From the cell containing the given text, extract its center point as (X, Y) coordinate. 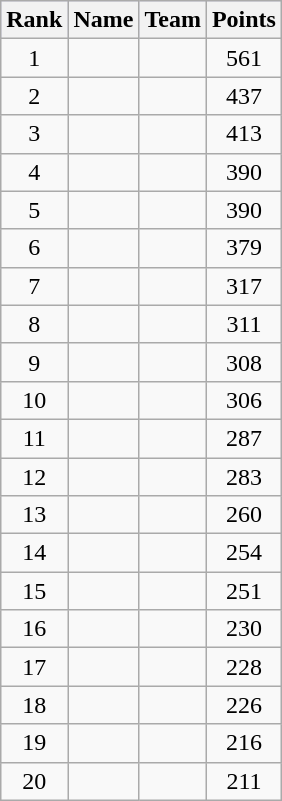
211 (244, 781)
7 (34, 286)
13 (34, 515)
17 (34, 667)
413 (244, 134)
14 (34, 553)
379 (244, 248)
16 (34, 629)
Rank (34, 20)
251 (244, 591)
9 (34, 362)
Team (173, 20)
3 (34, 134)
306 (244, 400)
317 (244, 286)
308 (244, 362)
283 (244, 477)
19 (34, 743)
20 (34, 781)
311 (244, 324)
8 (34, 324)
287 (244, 438)
18 (34, 705)
12 (34, 477)
216 (244, 743)
Points (244, 20)
437 (244, 96)
228 (244, 667)
260 (244, 515)
230 (244, 629)
6 (34, 248)
2 (34, 96)
561 (244, 58)
1 (34, 58)
15 (34, 591)
10 (34, 400)
4 (34, 172)
254 (244, 553)
11 (34, 438)
226 (244, 705)
Name (104, 20)
5 (34, 210)
